Capture the cell that displays the provided text and extract its [X, Y] central coordinate. 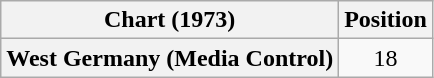
Position [386, 20]
West Germany (Media Control) [170, 58]
Chart (1973) [170, 20]
18 [386, 58]
